Determine the [x, y] coordinate at the center of the cell enclosing the given text.  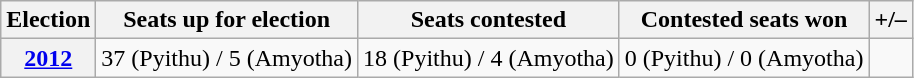
18 (Pyithu) / 4 (Amyotha) [489, 58]
Seats up for election [227, 20]
Contested seats won [744, 20]
0 (Pyithu) / 0 (Amyotha) [744, 58]
Seats contested [489, 20]
2012 [48, 58]
+/– [890, 20]
37 (Pyithu) / 5 (Amyotha) [227, 58]
Election [48, 20]
